Determine the [x, y] coordinate at the center of the cell enclosing the given text.  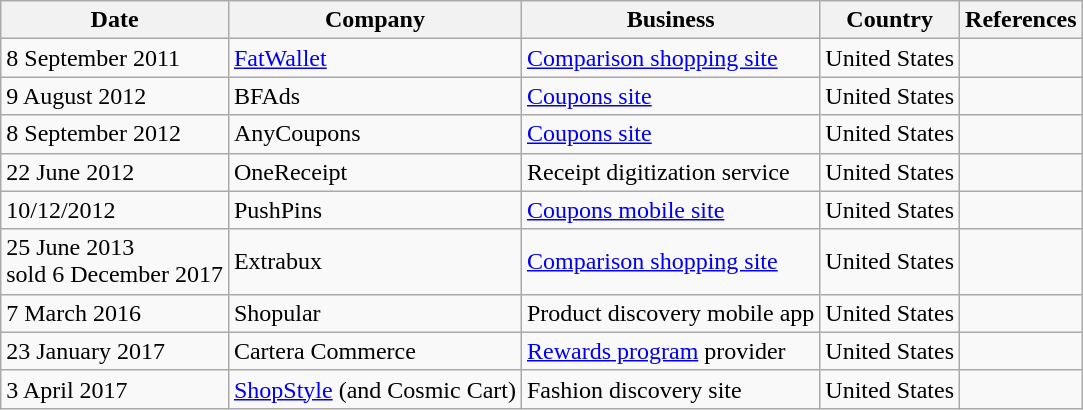
Cartera Commerce [374, 351]
Extrabux [374, 262]
23 January 2017 [115, 351]
25 June 2013sold 6 December 2017 [115, 262]
7 March 2016 [115, 313]
Shopular [374, 313]
BFAds [374, 96]
Company [374, 20]
22 June 2012 [115, 172]
PushPins [374, 210]
Date [115, 20]
FatWallet [374, 58]
OneReceipt [374, 172]
10/12/2012 [115, 210]
Product discovery mobile app [670, 313]
8 September 2011 [115, 58]
9 August 2012 [115, 96]
Rewards program provider [670, 351]
References [1022, 20]
Coupons mobile site [670, 210]
Country [890, 20]
Fashion discovery site [670, 389]
3 April 2017 [115, 389]
Receipt digitization service [670, 172]
AnyCoupons [374, 134]
ShopStyle (and Cosmic Cart) [374, 389]
Business [670, 20]
8 September 2012 [115, 134]
